Search for the cell housing the specified text and yield its (X, Y) center coordinate. 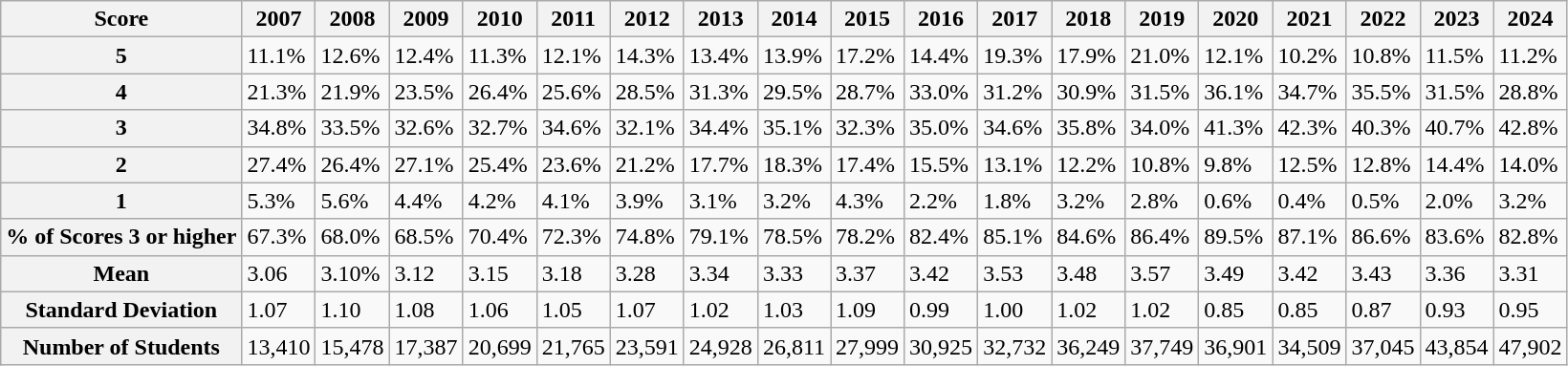
31.3% (721, 92)
36,249 (1088, 346)
32.1% (646, 128)
35.1% (794, 128)
34.8% (279, 128)
0.93 (1457, 310)
20,699 (499, 346)
10.2% (1310, 55)
35.0% (941, 128)
25.4% (499, 164)
3.37 (868, 273)
2012 (646, 19)
27.4% (279, 164)
0.99 (941, 310)
17.7% (721, 164)
32,732 (1015, 346)
12.8% (1383, 164)
0.95 (1530, 310)
23.6% (574, 164)
1.8% (1015, 201)
1.06 (499, 310)
15.5% (941, 164)
67.3% (279, 237)
34.0% (1163, 128)
21.2% (646, 164)
4.4% (426, 201)
4.2% (499, 201)
2 (121, 164)
32.6% (426, 128)
33.0% (941, 92)
15,478 (352, 346)
84.6% (1088, 237)
28.8% (1530, 92)
32.7% (499, 128)
35.8% (1088, 128)
9.8% (1235, 164)
14.3% (646, 55)
2023 (1457, 19)
17.2% (868, 55)
3 (121, 128)
2.0% (1457, 201)
5 (121, 55)
28.5% (646, 92)
3.33 (794, 273)
2011 (574, 19)
13,410 (279, 346)
3.34 (721, 273)
37,045 (1383, 346)
87.1% (1310, 237)
2016 (941, 19)
30.9% (1088, 92)
0.5% (1383, 201)
2.2% (941, 201)
3.43 (1383, 273)
18.3% (794, 164)
% of Scores 3 or higher (121, 237)
47,902 (1530, 346)
23,591 (646, 346)
78.5% (794, 237)
2021 (1310, 19)
4.1% (574, 201)
19.3% (1015, 55)
3.10% (352, 273)
2022 (1383, 19)
3.9% (646, 201)
68.0% (352, 237)
21.0% (1163, 55)
21.9% (352, 92)
78.2% (868, 237)
37,749 (1163, 346)
72.3% (574, 237)
34,509 (1310, 346)
2009 (426, 19)
11.5% (1457, 55)
14.0% (1530, 164)
21,765 (574, 346)
11.2% (1530, 55)
29.5% (794, 92)
Standard Deviation (121, 310)
26,811 (794, 346)
2024 (1530, 19)
12.6% (352, 55)
17.9% (1088, 55)
2.8% (1163, 201)
1.10 (352, 310)
3.49 (1235, 273)
41.3% (1235, 128)
27,999 (868, 346)
Mean (121, 273)
3.06 (279, 273)
3.57 (1163, 273)
2008 (352, 19)
3.48 (1088, 273)
82.4% (941, 237)
36,901 (1235, 346)
3.15 (499, 273)
3.1% (721, 201)
86.4% (1163, 237)
17,387 (426, 346)
85.1% (1015, 237)
11.3% (499, 55)
12.4% (426, 55)
40.3% (1383, 128)
2015 (868, 19)
4 (121, 92)
Score (121, 19)
Number of Students (121, 346)
86.6% (1383, 237)
1.09 (868, 310)
11.1% (279, 55)
31.2% (1015, 92)
36.1% (1235, 92)
3.28 (646, 273)
1.05 (574, 310)
74.8% (646, 237)
43,854 (1457, 346)
32.3% (868, 128)
12.5% (1310, 164)
21.3% (279, 92)
70.4% (499, 237)
13.4% (721, 55)
25.6% (574, 92)
34.4% (721, 128)
5.6% (352, 201)
27.1% (426, 164)
79.1% (721, 237)
34.7% (1310, 92)
2017 (1015, 19)
2013 (721, 19)
3.12 (426, 273)
12.2% (1088, 164)
1.03 (794, 310)
3.31 (1530, 273)
4.3% (868, 201)
0.4% (1310, 201)
13.1% (1015, 164)
30,925 (941, 346)
0.6% (1235, 201)
89.5% (1235, 237)
1.00 (1015, 310)
1 (121, 201)
1.08 (426, 310)
83.6% (1457, 237)
82.8% (1530, 237)
2014 (794, 19)
2018 (1088, 19)
5.3% (279, 201)
24,928 (721, 346)
2010 (499, 19)
2020 (1235, 19)
42.8% (1530, 128)
3.18 (574, 273)
28.7% (868, 92)
40.7% (1457, 128)
35.5% (1383, 92)
3.53 (1015, 273)
0.87 (1383, 310)
17.4% (868, 164)
68.5% (426, 237)
2019 (1163, 19)
42.3% (1310, 128)
3.36 (1457, 273)
2007 (279, 19)
13.9% (794, 55)
23.5% (426, 92)
33.5% (352, 128)
